Locate the cell with the specified text and output its [X, Y] center coordinate. 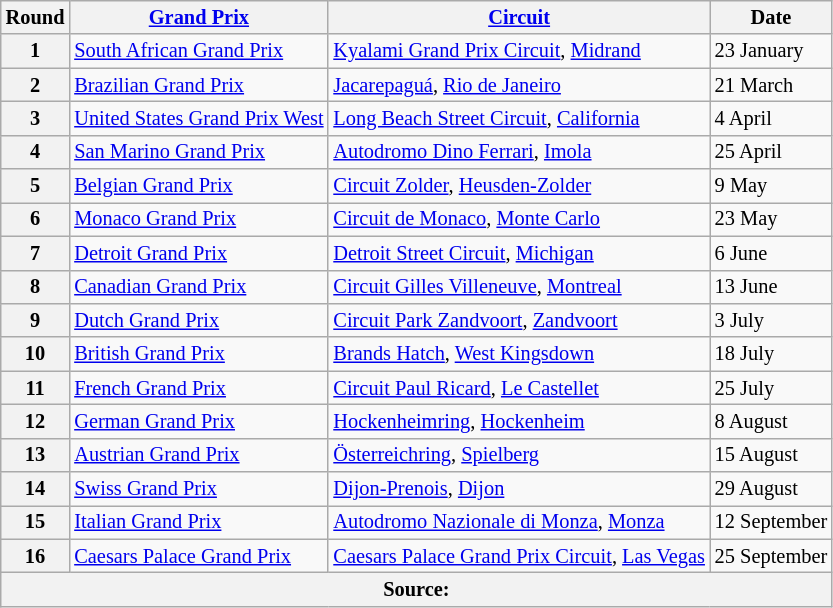
9 [36, 320]
Circuit Paul Ricard, Le Castellet [518, 388]
Caesars Palace Grand Prix [198, 556]
British Grand Prix [198, 354]
23 January [771, 51]
United States Grand Prix West [198, 118]
Italian Grand Prix [198, 522]
Swiss Grand Prix [198, 489]
18 July [771, 354]
1 [36, 51]
15 [36, 522]
10 [36, 354]
15 August [771, 455]
23 May [771, 219]
Brazilian Grand Prix [198, 85]
12 September [771, 522]
2 [36, 85]
13 [36, 455]
German Grand Prix [198, 421]
Circuit de Monaco, Monte Carlo [518, 219]
Circuit Park Zandvoort, Zandvoort [518, 320]
Kyalami Grand Prix Circuit, Midrand [518, 51]
9 May [771, 186]
14 [36, 489]
Date [771, 17]
South African Grand Prix [198, 51]
Dijon-Prenois, Dijon [518, 489]
5 [36, 186]
Round [36, 17]
4 April [771, 118]
Circuit [518, 17]
San Marino Grand Prix [198, 152]
Detroit Street Circuit, Michigan [518, 253]
11 [36, 388]
21 March [771, 85]
6 [36, 219]
7 [36, 253]
Autodromo Nazionale di Monza, Monza [518, 522]
Österreichring, Spielberg [518, 455]
Belgian Grand Prix [198, 186]
13 June [771, 287]
25 July [771, 388]
Caesars Palace Grand Prix Circuit, Las Vegas [518, 556]
25 April [771, 152]
8 [36, 287]
Brands Hatch, West Kingsdown [518, 354]
16 [36, 556]
Circuit Zolder, Heusden-Zolder [518, 186]
25 September [771, 556]
29 August [771, 489]
Circuit Gilles Villeneuve, Montreal [518, 287]
3 July [771, 320]
Monaco Grand Prix [198, 219]
French Grand Prix [198, 388]
8 August [771, 421]
Austrian Grand Prix [198, 455]
3 [36, 118]
Canadian Grand Prix [198, 287]
6 June [771, 253]
4 [36, 152]
Autodromo Dino Ferrari, Imola [518, 152]
Dutch Grand Prix [198, 320]
Jacarepaguá, Rio de Janeiro [518, 85]
Detroit Grand Prix [198, 253]
Hockenheimring, Hockenheim [518, 421]
Long Beach Street Circuit, California [518, 118]
Source: [416, 589]
12 [36, 421]
Grand Prix [198, 17]
